Scan for the cell matching the given text and deliver its [X, Y] coordinate at center. 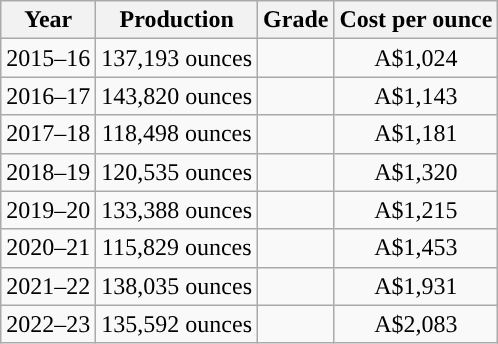
2021–22 [48, 286]
A$1,024 [416, 58]
A$1,453 [416, 248]
2015–16 [48, 58]
138,035 ounces [177, 286]
2017–18 [48, 134]
A$1,320 [416, 172]
2016–17 [48, 96]
A$1,181 [416, 134]
A$2,083 [416, 324]
2020–21 [48, 248]
133,388 ounces [177, 210]
2019–20 [48, 210]
118,498 ounces [177, 134]
137,193 ounces [177, 58]
115,829 ounces [177, 248]
2022–23 [48, 324]
A$1,931 [416, 286]
143,820 ounces [177, 96]
120,535 ounces [177, 172]
A$1,215 [416, 210]
Production [177, 20]
A$1,143 [416, 96]
Grade [296, 20]
Year [48, 20]
Cost per ounce [416, 20]
135,592 ounces [177, 324]
2018–19 [48, 172]
